Return [x, y] of the center of cell containing provided text 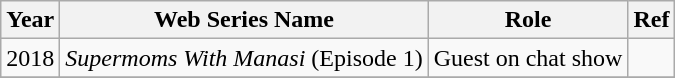
Role [528, 20]
Ref [652, 20]
2018 [30, 58]
Guest on chat show [528, 58]
Supermoms With Manasi (Episode 1) [244, 58]
Web Series Name [244, 20]
Year [30, 20]
